Locate the cell with the specified text and output its (X, Y) center coordinate. 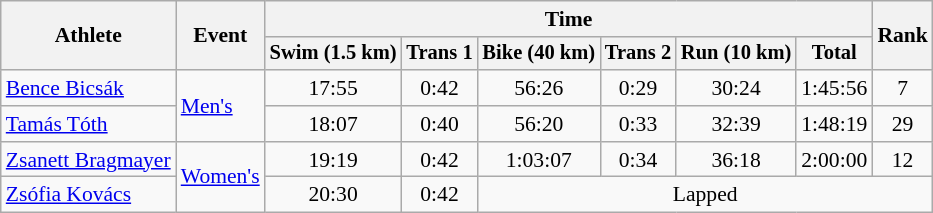
Bike (40 km) (538, 54)
Bence Bicsák (88, 88)
1:45:56 (834, 88)
Time (569, 19)
32:39 (736, 124)
Trans 2 (638, 54)
Men's (220, 106)
Trans 1 (440, 54)
19:19 (334, 160)
Zsófia Kovács (88, 195)
0:40 (440, 124)
Women's (220, 178)
Zsanett Bragmayer (88, 160)
18:07 (334, 124)
0:33 (638, 124)
36:18 (736, 160)
17:55 (334, 88)
Swim (1.5 km) (334, 54)
Tamás Tóth (88, 124)
Lapped (704, 195)
1:48:19 (834, 124)
2:00:00 (834, 160)
Total (834, 54)
12 (902, 160)
1:03:07 (538, 160)
30:24 (736, 88)
20:30 (334, 195)
Run (10 km) (736, 54)
0:34 (638, 160)
7 (902, 88)
0:29 (638, 88)
56:20 (538, 124)
29 (902, 124)
Athlete (88, 36)
56:26 (538, 88)
Event (220, 36)
Rank (902, 36)
